From the cell containing the given text, extract its center point as [X, Y] coordinate. 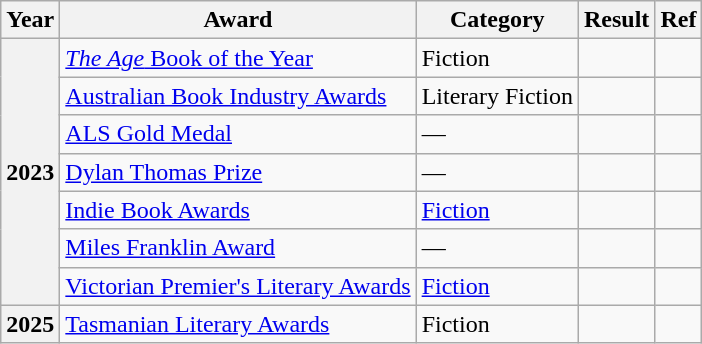
Tasmanian Literary Awards [238, 324]
Award [238, 20]
Result [616, 20]
2023 [30, 172]
Dylan Thomas Prize [238, 172]
Miles Franklin Award [238, 248]
Year [30, 20]
2025 [30, 324]
Literary Fiction [497, 96]
Victorian Premier's Literary Awards [238, 286]
Indie Book Awards [238, 210]
Australian Book Industry Awards [238, 96]
ALS Gold Medal [238, 134]
Ref [678, 20]
Category [497, 20]
The Age Book of the Year [238, 58]
